Output the (x, y) coordinate of the center of the cell containing the given text.  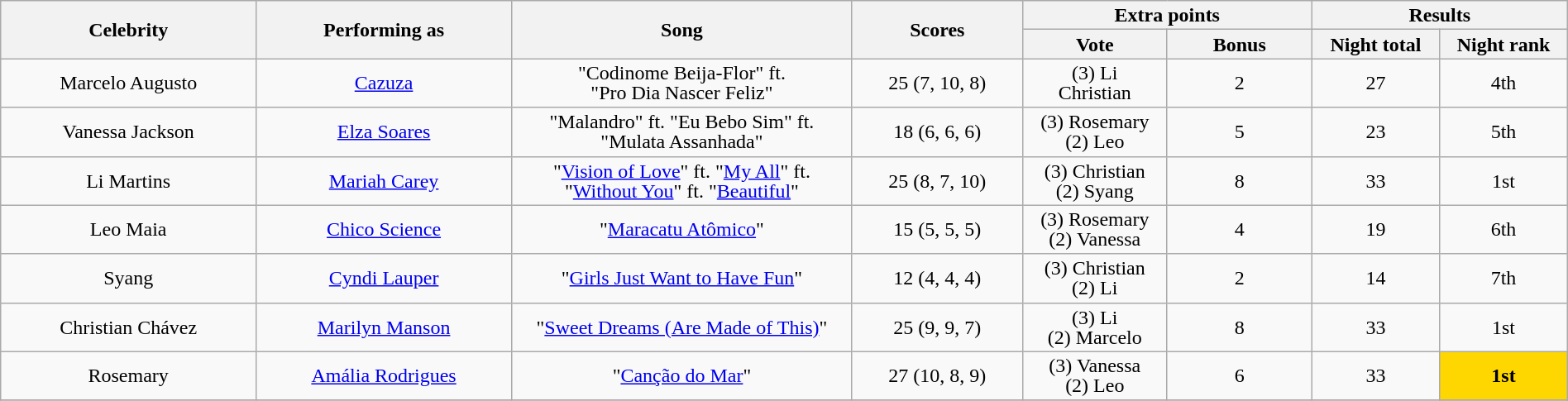
Extra points (1167, 15)
"Girls Just Want to Have Fun" (682, 278)
Christian Chávez (129, 327)
"Vision of Love" ft. "My All" ft. "Without You" ft. "Beautiful" (682, 180)
Night total (1375, 45)
6th (1503, 230)
4th (1503, 83)
Amália Rodrigues (384, 375)
Song (682, 30)
(3) Li(2) Marcelo (1095, 327)
Performing as (384, 30)
5th (1503, 132)
Rosemary (129, 375)
Night rank (1503, 45)
15 (5, 5, 5) (937, 230)
Cyndi Lauper (384, 278)
Scores (937, 30)
5 (1239, 132)
4 (1239, 230)
19 (1375, 230)
(3) Christian(2) Syang (1095, 180)
"Sweet Dreams (Are Made of This)" (682, 327)
"Maracatu Atômico" (682, 230)
Li Martins (129, 180)
Marilyn Manson (384, 327)
Marcelo Augusto (129, 83)
Syang (129, 278)
12 (4, 4, 4) (937, 278)
"Canção do Mar" (682, 375)
25 (7, 10, 8) (937, 83)
"Malandro" ft. "Eu Bebo Sim" ft. "Mulata Assanhada" (682, 132)
Chico Science (384, 230)
27 (10, 8, 9) (937, 375)
Vanessa Jackson (129, 132)
(3) Christian(2) Li (1095, 278)
Celebrity (129, 30)
Results (1439, 15)
(3) Rosemary(2) Leo (1095, 132)
"Codinome Beija-Flor" ft."Pro Dia Nascer Feliz" (682, 83)
Leo Maia (129, 230)
6 (1239, 375)
27 (1375, 83)
18 (6, 6, 6) (937, 132)
(3) LiChristian (1095, 83)
Mariah Carey (384, 180)
Cazuza (384, 83)
25 (9, 9, 7) (937, 327)
7th (1503, 278)
Elza Soares (384, 132)
(3) Rosemary(2) Vanessa (1095, 230)
23 (1375, 132)
14 (1375, 278)
(3) Vanessa(2) Leo (1095, 375)
25 (8, 7, 10) (937, 180)
Bonus (1239, 45)
Vote (1095, 45)
